Scan for the cell matching the given text and deliver its (X, Y) coordinate at center. 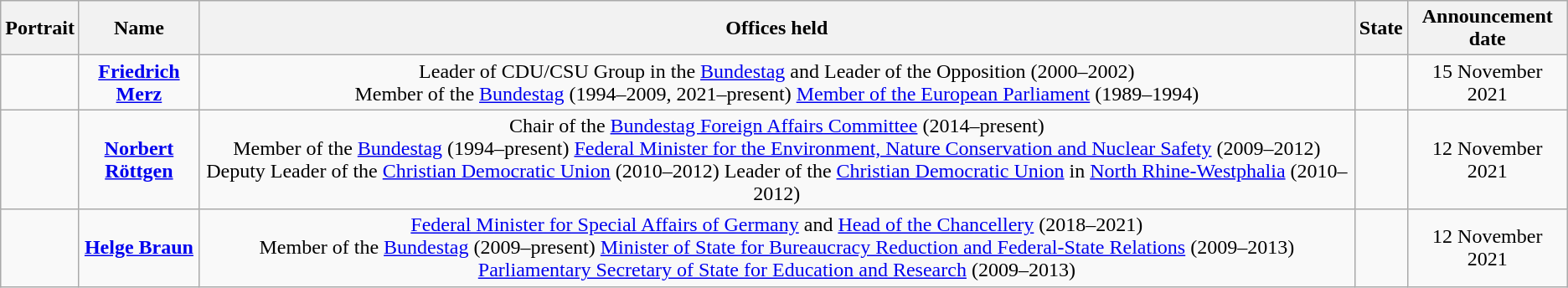
Portrait (40, 28)
State (1380, 28)
Helge Braun (139, 248)
Norbert Röttgen (139, 159)
Friedrich Merz (139, 82)
Name (139, 28)
Offices held (776, 28)
Announcement date (1488, 28)
15 November 2021 (1488, 82)
